Extract the (x, y) coordinate from the center of the cell holding the provided text.  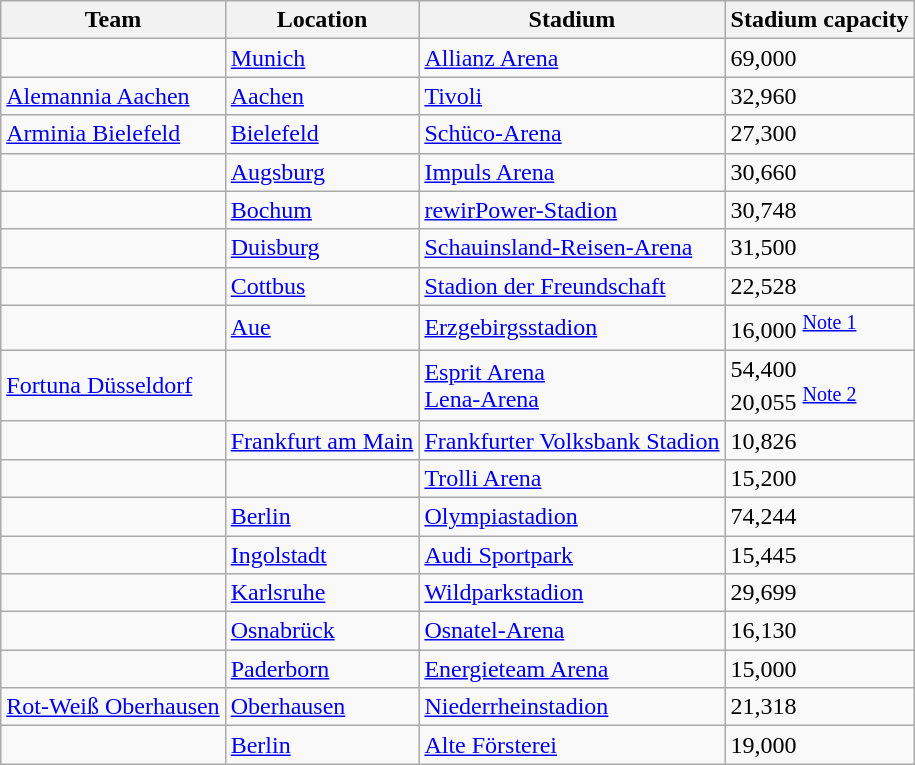
Stadium capacity (820, 20)
16,130 (820, 631)
16,000 Note 1 (820, 328)
Energieteam Arena (572, 669)
Team (113, 20)
15,000 (820, 669)
Frankfurt am Main (322, 440)
Frankfurter Volksbank Stadion (572, 440)
27,300 (820, 134)
Trolli Arena (572, 478)
Erzgebirgsstadion (572, 328)
Esprit ArenaLena-Arena (572, 386)
Rot-Weiß Oberhausen (113, 707)
30,748 (820, 210)
Ingolstadt (322, 555)
Location (322, 20)
15,200 (820, 478)
54,40020,055 Note 2 (820, 386)
Bielefeld (322, 134)
69,000 (820, 58)
Osnabrück (322, 631)
Schüco-Arena (572, 134)
Allianz Arena (572, 58)
Audi Sportpark (572, 555)
Alemannia Aachen (113, 96)
Fortuna Düsseldorf (113, 386)
21,318 (820, 707)
29,699 (820, 593)
Arminia Bielefeld (113, 134)
74,244 (820, 516)
Schauinsland-Reisen-Arena (572, 248)
15,445 (820, 555)
Olympiastadion (572, 516)
Oberhausen (322, 707)
Impuls Arena (572, 172)
Tivoli (572, 96)
Osnatel-Arena (572, 631)
Wildparkstadion (572, 593)
rewirPower-Stadion (572, 210)
Munich (322, 58)
Augsburg (322, 172)
Karlsruhe (322, 593)
Aachen (322, 96)
Niederrheinstadion (572, 707)
32,960 (820, 96)
Stadion der Freundschaft (572, 286)
19,000 (820, 745)
Alte Försterei (572, 745)
Paderborn (322, 669)
30,660 (820, 172)
10,826 (820, 440)
Cottbus (322, 286)
Stadium (572, 20)
Aue (322, 328)
22,528 (820, 286)
Bochum (322, 210)
31,500 (820, 248)
Duisburg (322, 248)
